Return the [X, Y] coordinate for the center point of the cell that contains the specified text.  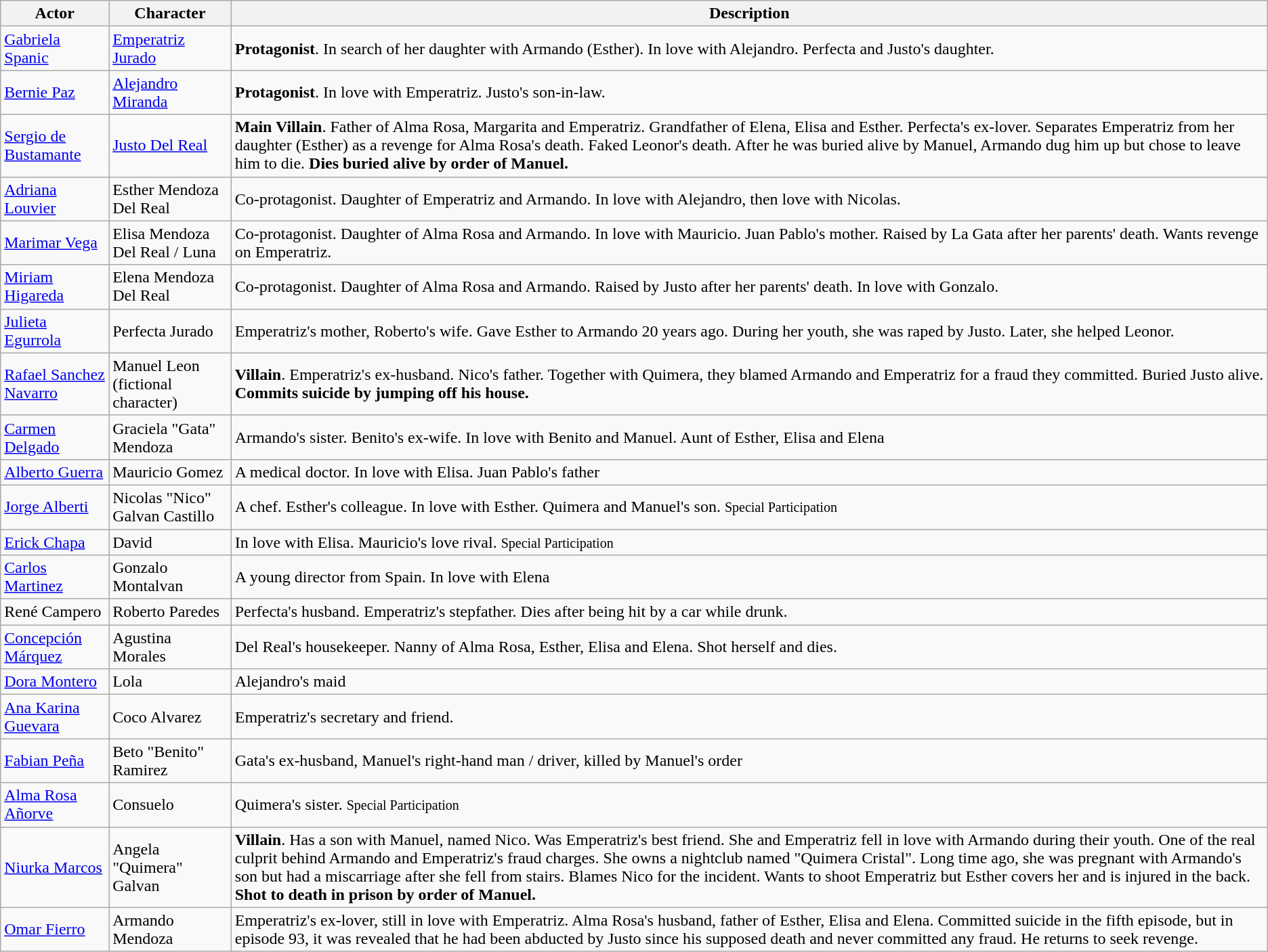
Elena Mendoza Del Real [171, 287]
Fabian Peña [55, 761]
Emperatriz Jurado [171, 49]
Jorge Alberti [55, 506]
Alberto Guerra [55, 472]
Carmen Delgado [55, 437]
Justo Del Real [171, 146]
Esther Mendoza Del Real [171, 199]
Niurka Marcos [55, 867]
Ana Karina Guevara [55, 716]
Graciela "Gata" Mendoza [171, 437]
Character [171, 14]
Protagonist. In search of her daughter with Armando (Esther). In love with Alejandro. Perfecta and Justo's daughter. [749, 49]
Emperatriz's secretary and friend. [749, 716]
Rafael Sanchez Navarro [55, 384]
Lola [171, 682]
A young director from Spain. In love with Elena [749, 577]
Armando Mendoza [171, 929]
Gonzalo Montalvan [171, 577]
Julieta Egurrola [55, 330]
Miriam Higareda [55, 287]
Manuel Leon (fictional character) [171, 384]
Emperatriz's mother, Roberto's wife. Gave Esther to Armando 20 years ago. During her youth, she was raped by Justo. Later, she helped Leonor. [749, 330]
Protagonist. In love with Emperatriz. Justo's son-in-law. [749, 92]
Agustina Morales [171, 647]
A medical doctor. In love with Elisa. Juan Pablo's father [749, 472]
Perfecta's husband. Emperatriz's stepfather. Dies after being hit by a car while drunk. [749, 612]
Omar Fierro [55, 929]
Adriana Louvier [55, 199]
Actor [55, 14]
Coco Alvarez [171, 716]
In love with Elisa. Mauricio's love rival. Special Participation [749, 542]
Co-protagonist. Daughter of Emperatriz and Armando. In love with Alejandro, then love with Nicolas. [749, 199]
Perfecta Jurado [171, 330]
Quimera's sister. Special Participation [749, 804]
Alma Rosa Añorve [55, 804]
René Campero [55, 612]
Consuelo [171, 804]
Gabriela Spanic [55, 49]
Carlos Martinez [55, 577]
Nicolas "Nico" Galvan Castillo [171, 506]
Beto "Benito" Ramirez [171, 761]
A chef. Esther's colleague. In love with Esther. Quimera and Manuel's son. Special Participation [749, 506]
Dora Montero [55, 682]
Angela "Quimera" Galvan [171, 867]
Erick Chapa [55, 542]
David [171, 542]
Sergio de Bustamante [55, 146]
Alejandro Miranda [171, 92]
Bernie Paz [55, 92]
Marimar Vega [55, 242]
Mauricio Gomez [171, 472]
Gata's ex-husband, Manuel's right-hand man / driver, killed by Manuel's order [749, 761]
Armando's sister. Benito's ex-wife. In love with Benito and Manuel. Aunt of Esther, Elisa and Elena [749, 437]
Del Real's housekeeper. Nanny of Alma Rosa, Esther, Elisa and Elena. Shot herself and dies. [749, 647]
Roberto Paredes [171, 612]
Concepción Márquez [55, 647]
Alejandro's maid [749, 682]
Description [749, 14]
Co-protagonist. Daughter of Alma Rosa and Armando. Raised by Justo after her parents' death. In love with Gonzalo. [749, 287]
Elisa Mendoza Del Real / Luna [171, 242]
